Identify which cell holds the provided text, then report its [x, y] central coordinate. 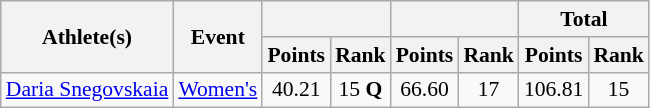
Daria Snegovskaia [88, 90]
Event [218, 36]
66.60 [425, 90]
Total [584, 19]
106.81 [554, 90]
17 [488, 90]
Athlete(s) [88, 36]
15 [618, 90]
Women's [218, 90]
40.21 [296, 90]
15 Q [360, 90]
